Determine the [x, y] coordinate at the center of the cell enclosing the given text.  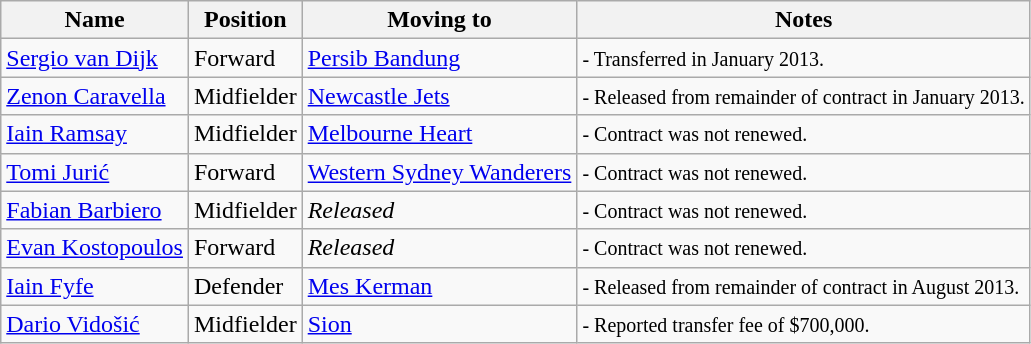
Dario Vidošić [95, 324]
Sergio van Dijk [95, 58]
Mes Kerman [440, 286]
Newcastle Jets [440, 96]
Tomi Jurić [95, 172]
- Released from remainder of contract in August 2013. [804, 286]
Zenon Caravella [95, 96]
Evan Kostopoulos [95, 248]
Iain Fyfe [95, 286]
Western Sydney Wanderers [440, 172]
Defender [245, 286]
Sion [440, 324]
- Released from remainder of contract in January 2013. [804, 96]
Position [245, 20]
Name [95, 20]
Moving to [440, 20]
Melbourne Heart [440, 134]
Iain Ramsay [95, 134]
Persib Bandung [440, 58]
Notes [804, 20]
- Reported transfer fee of $700,000. [804, 324]
- Transferred in January 2013. [804, 58]
Fabian Barbiero [95, 210]
